Extract the [x, y] coordinate from the center of the cell holding the provided text.  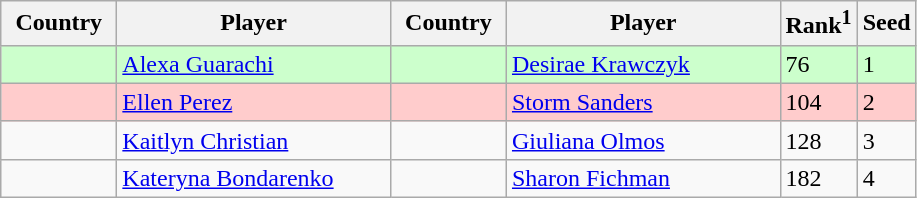
104 [818, 102]
4 [886, 178]
Seed [886, 24]
Rank1 [818, 24]
Alexa Guarachi [254, 64]
Ellen Perez [254, 102]
Kaitlyn Christian [254, 140]
Desirae Krawczyk [643, 64]
Storm Sanders [643, 102]
Giuliana Olmos [643, 140]
1 [886, 64]
3 [886, 140]
182 [818, 178]
Sharon Fichman [643, 178]
Kateryna Bondarenko [254, 178]
128 [818, 140]
76 [818, 64]
2 [886, 102]
